From the cell containing the given text, extract its center point as (x, y) coordinate. 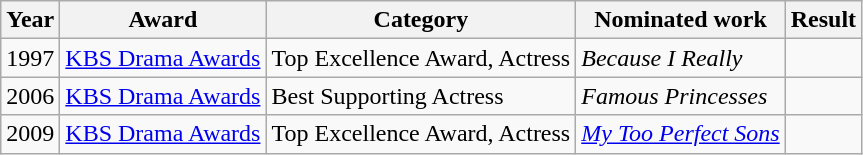
2006 (30, 96)
Because I Really (680, 58)
Result (823, 20)
Nominated work (680, 20)
Year (30, 20)
Best Supporting Actress (421, 96)
1997 (30, 58)
Award (163, 20)
2009 (30, 134)
My Too Perfect Sons (680, 134)
Famous Princesses (680, 96)
Category (421, 20)
